Detect which cell encompasses the target text, then output its [x, y] center coordinate. 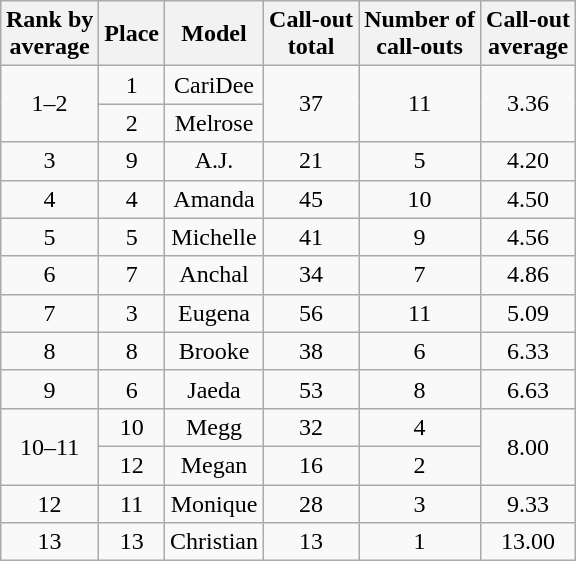
Number ofcall-outs [420, 34]
Call-outtotal [312, 34]
56 [312, 313]
4.50 [528, 199]
Monique [214, 503]
6.33 [528, 351]
53 [312, 389]
Model [214, 34]
38 [312, 351]
Eugena [214, 313]
8.00 [528, 446]
4.86 [528, 275]
5.09 [528, 313]
Megan [214, 465]
37 [312, 104]
Anchal [214, 275]
Jaeda [214, 389]
13.00 [528, 542]
41 [312, 237]
9.33 [528, 503]
6.63 [528, 389]
34 [312, 275]
Rank byaverage [49, 34]
Call-outaverage [528, 34]
Place [132, 34]
CariDee [214, 85]
28 [312, 503]
10–11 [49, 446]
4.20 [528, 161]
Megg [214, 427]
16 [312, 465]
Michelle [214, 237]
4.56 [528, 237]
45 [312, 199]
32 [312, 427]
Amanda [214, 199]
1–2 [49, 104]
3.36 [528, 104]
A.J. [214, 161]
Brooke [214, 351]
Melrose [214, 123]
21 [312, 161]
Christian [214, 542]
